Provide the [x, y] coordinate of the cell's center where the given text is located.  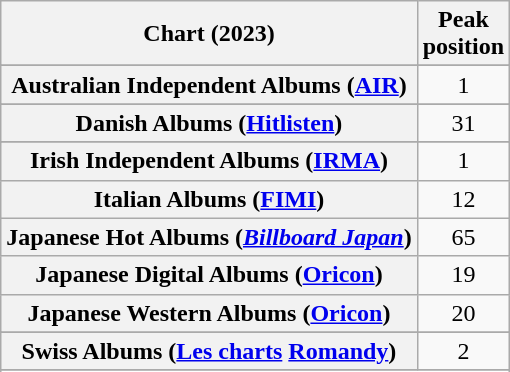
Chart (2023) [209, 34]
20 [463, 313]
Japanese Digital Albums (Oricon) [209, 275]
Japanese Western Albums (Oricon) [209, 313]
19 [463, 275]
2 [463, 351]
Peakposition [463, 34]
Australian Independent Albums (AIR) [209, 85]
65 [463, 237]
Japanese Hot Albums (Billboard Japan) [209, 237]
Italian Albums (FIMI) [209, 199]
Swiss Albums (Les charts Romandy) [209, 351]
12 [463, 199]
Danish Albums (Hitlisten) [209, 123]
31 [463, 123]
Irish Independent Albums (IRMA) [209, 161]
